Output the (x, y) coordinate of the center of the cell containing the given text.  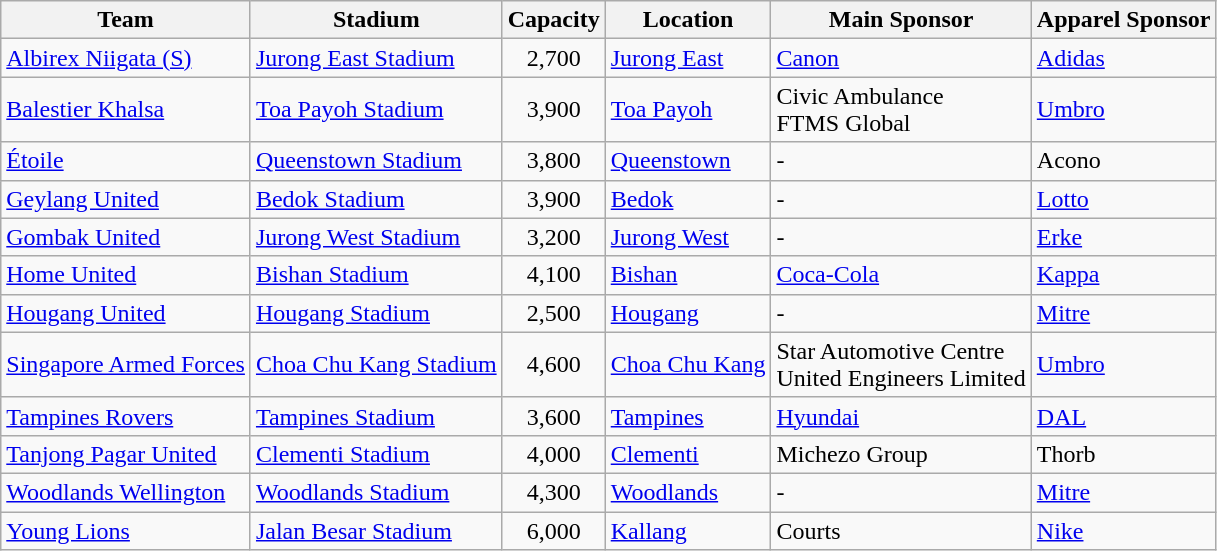
Acono (1124, 161)
Bishan Stadium (376, 275)
Capacity (554, 20)
Hougang United (126, 313)
Stadium (376, 20)
Erke (1124, 237)
3,800 (554, 161)
Kallang (688, 531)
3,600 (554, 416)
Adidas (1124, 58)
Queenstown (688, 161)
Toa Payoh (688, 110)
2,500 (554, 313)
Jalan Besar Stadium (376, 531)
Coca-Cola (901, 275)
Balestier Khalsa (126, 110)
Tampines (688, 416)
Bedok Stadium (376, 199)
Location (688, 20)
Toa Payoh Stadium (376, 110)
Lotto (1124, 199)
Étoile (126, 161)
Woodlands Wellington (126, 492)
Team (126, 20)
Kappa (1124, 275)
2,700 (554, 58)
DAL (1124, 416)
Main Sponsor (901, 20)
6,000 (554, 531)
Tampines Stadium (376, 416)
Nike (1124, 531)
Michezo Group (901, 454)
3,200 (554, 237)
Choa Chu Kang (688, 364)
Tanjong Pagar United (126, 454)
Tampines Rovers (126, 416)
4,000 (554, 454)
Courts (901, 531)
Home United (126, 275)
Woodlands (688, 492)
Jurong West Stadium (376, 237)
4,600 (554, 364)
Hougang (688, 313)
Jurong West (688, 237)
Gombak United (126, 237)
Jurong East (688, 58)
Bedok (688, 199)
Jurong East Stadium (376, 58)
Geylang United (126, 199)
Singapore Armed Forces (126, 364)
Woodlands Stadium (376, 492)
4,100 (554, 275)
Young Lions (126, 531)
4,300 (554, 492)
Clementi (688, 454)
Clementi Stadium (376, 454)
Thorb (1124, 454)
Choa Chu Kang Stadium (376, 364)
Hyundai (901, 416)
Bishan (688, 275)
Canon (901, 58)
Star Automotive Centre United Engineers Limited (901, 364)
Albirex Niigata (S) (126, 58)
Civic Ambulance FTMS Global (901, 110)
Apparel Sponsor (1124, 20)
Hougang Stadium (376, 313)
Queenstown Stadium (376, 161)
